Detect which cell encompasses the target text, then output its (X, Y) center coordinate. 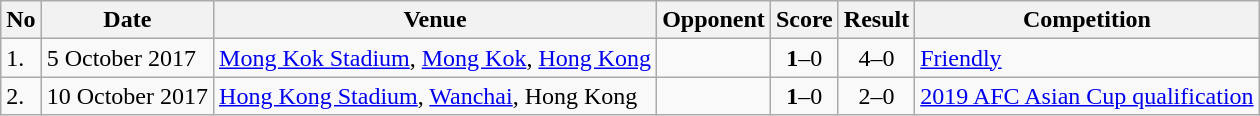
1. (21, 58)
2–0 (876, 96)
2. (21, 96)
2019 AFC Asian Cup qualification (1087, 96)
Friendly (1087, 58)
Opponent (714, 20)
10 October 2017 (127, 96)
5 October 2017 (127, 58)
Hong Kong Stadium, Wanchai, Hong Kong (436, 96)
Score (804, 20)
No (21, 20)
4–0 (876, 58)
Date (127, 20)
Venue (436, 20)
Result (876, 20)
Mong Kok Stadium, Mong Kok, Hong Kong (436, 58)
Competition (1087, 20)
